Return (X, Y) of the center of cell containing provided text 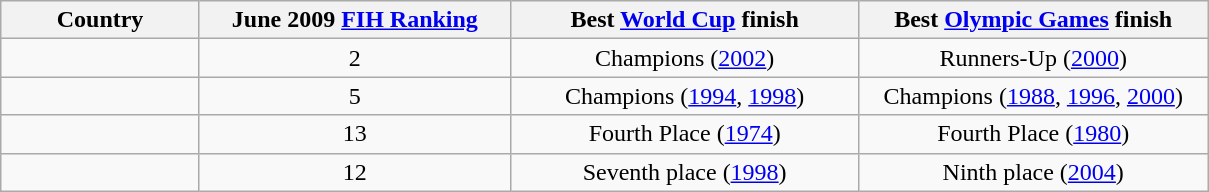
Fourth Place (1980) (1034, 134)
12 (354, 172)
13 (354, 134)
Runners-Up (2000) (1034, 58)
Ninth place (2004) (1034, 172)
Seventh place (1998) (684, 172)
5 (354, 96)
Fourth Place (1974) (684, 134)
Best Olympic Games finish (1034, 20)
June 2009 FIH Ranking (354, 20)
2 (354, 58)
Champions (1988, 1996, 2000) (1034, 96)
Best World Cup finish (684, 20)
Country (100, 20)
Champions (1994, 1998) (684, 96)
Champions (2002) (684, 58)
